Search for the cell housing the specified text and yield its [X, Y] center coordinate. 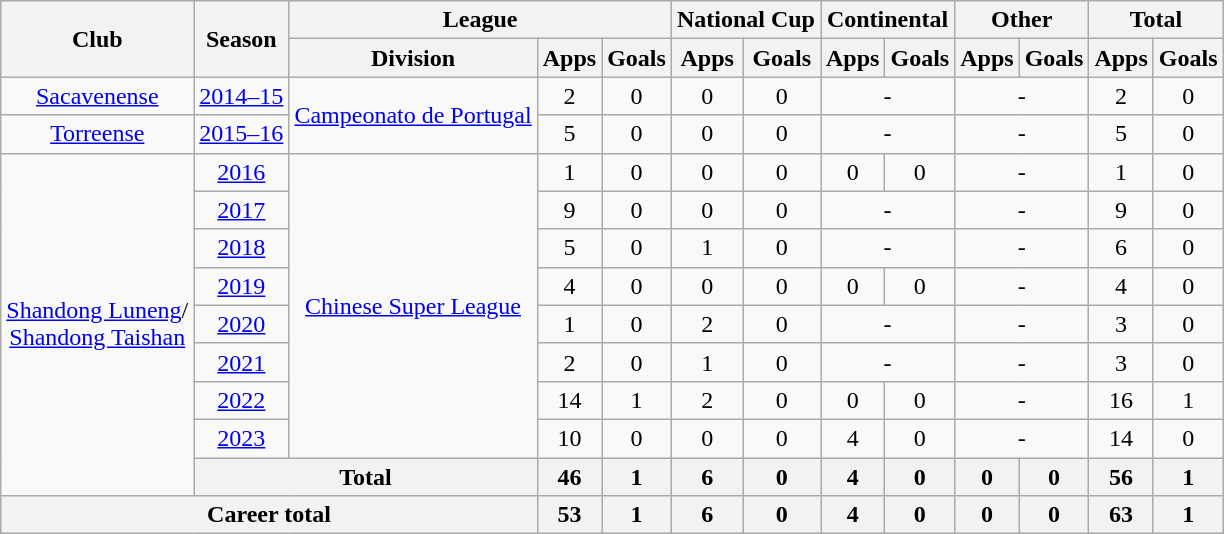
2017 [242, 210]
Season [242, 39]
Chinese Super League [413, 305]
Continental [887, 20]
2022 [242, 400]
2020 [242, 324]
53 [569, 515]
46 [569, 477]
2018 [242, 248]
16 [1121, 400]
Other [1022, 20]
63 [1121, 515]
Shandong Luneng/Shandong Taishan [98, 324]
Career total [269, 515]
Sacavenense [98, 96]
2023 [242, 438]
Campeonato de Portugal [413, 115]
2016 [242, 172]
10 [569, 438]
Torreense [98, 134]
Club [98, 39]
Division [413, 58]
2015–16 [242, 134]
National Cup [746, 20]
56 [1121, 477]
2019 [242, 286]
2021 [242, 362]
2014–15 [242, 96]
League [480, 20]
